Find where the given text appears and provide that cell's center as (X, Y) coordinate. 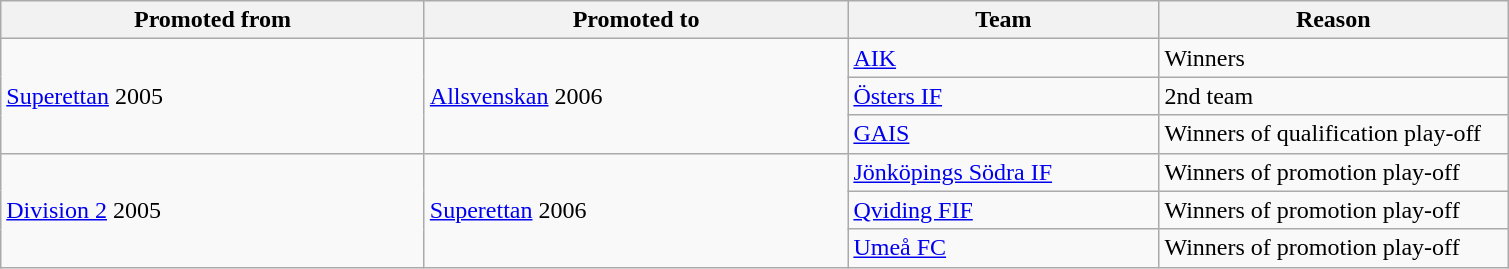
Promoted to (636, 20)
Winners of qualification play-off (1334, 134)
Promoted from (213, 20)
GAIS (1004, 134)
Allsvenskan 2006 (636, 96)
Reason (1334, 20)
AIK (1004, 58)
2nd team (1334, 96)
Östers IF (1004, 96)
Superettan 2005 (213, 96)
Winners (1334, 58)
Division 2 2005 (213, 210)
Jönköpings Södra IF (1004, 172)
Qviding FIF (1004, 210)
Team (1004, 20)
Umeå FC (1004, 248)
Superettan 2006 (636, 210)
